Return (X, Y) of the center of cell containing provided text 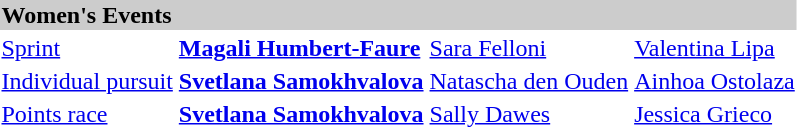
Natascha den Ouden (529, 81)
Ainhoa Ostolaza (715, 81)
Sara Felloni (529, 48)
Magali Humbert-Faure (301, 48)
Individual pursuit (87, 81)
Women's Events (398, 15)
Svetlana Samokhvalova (301, 81)
Sprint (87, 48)
Valentina Lipa (715, 48)
